Search for the cell housing the specified text and yield its [X, Y] center coordinate. 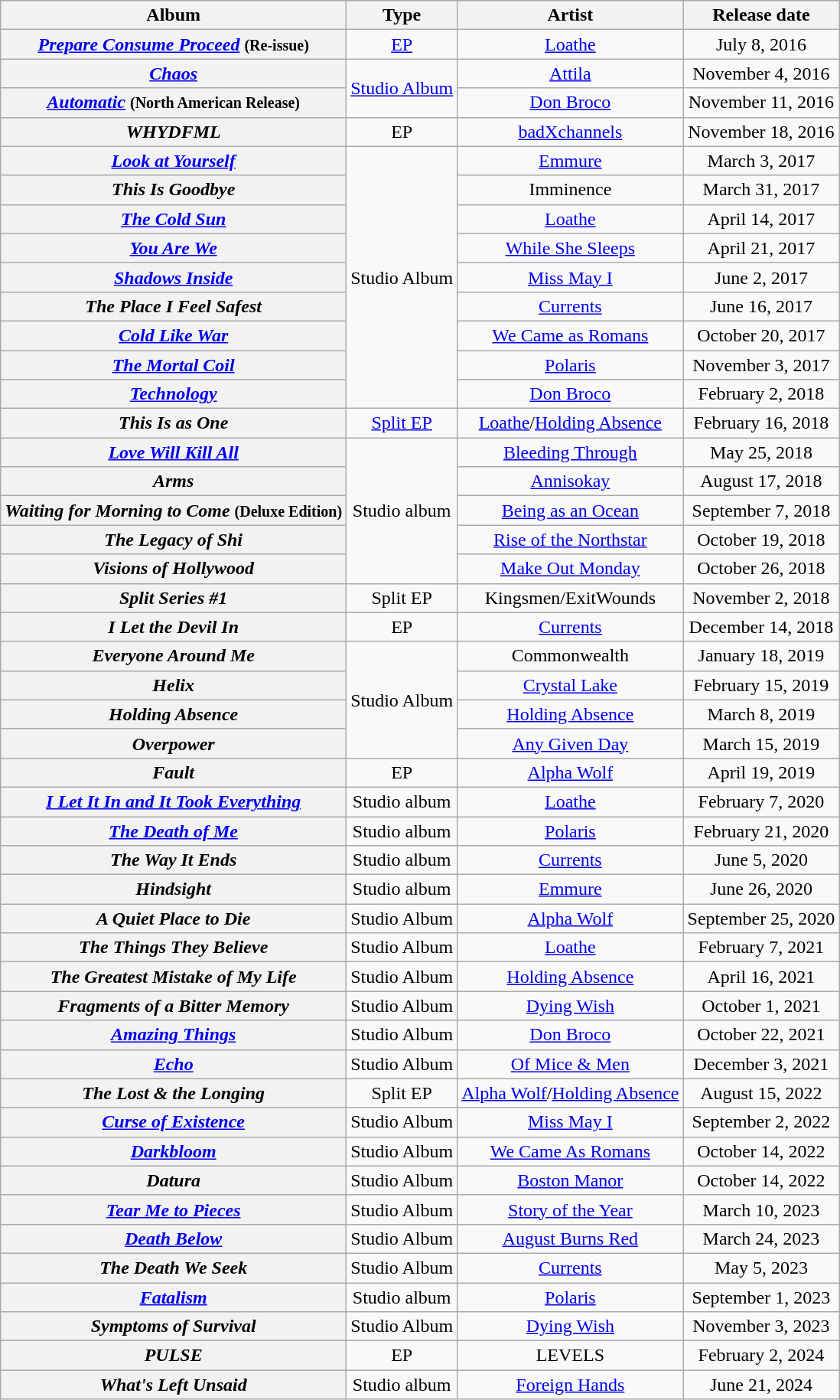
October 20, 2017 [761, 335]
October 22, 2021 [761, 1035]
June 2, 2017 [761, 277]
I Let It In and It Took Everything [174, 801]
October 1, 2021 [761, 1006]
Overpower [174, 743]
February 21, 2020 [761, 831]
Hindsight [174, 889]
Darkbloom [174, 1151]
Kingsmen/ExitWounds [571, 598]
February 2, 2018 [761, 394]
December 14, 2018 [761, 627]
The Death of Me [174, 831]
March 8, 2019 [761, 714]
Bleeding Through [571, 452]
Death Below [174, 1238]
Datura [174, 1180]
February 15, 2019 [761, 685]
Symptoms of Survival [174, 1327]
Any Given Day [571, 743]
I Let the Devil In [174, 627]
Artist [571, 15]
March 31, 2017 [761, 190]
WHYDFML [174, 132]
We Came as Romans [571, 335]
Make Out Monday [571, 569]
Annisokay [571, 481]
August 17, 2018 [761, 481]
Visions of Hollywood [174, 569]
A Quiet Place to Die [174, 919]
April 19, 2019 [761, 772]
The Mortal Coil [174, 365]
October 19, 2018 [761, 540]
Curse of Existence [174, 1122]
Attila [571, 73]
Crystal Lake [571, 685]
May 5, 2023 [761, 1268]
Fault [174, 772]
April 21, 2017 [761, 248]
The Greatest Mistake of My Life [174, 977]
Echo [174, 1064]
Love Will Kill All [174, 452]
LEVELS [571, 1356]
March 3, 2017 [761, 161]
February 2, 2024 [761, 1356]
February 16, 2018 [761, 423]
September 1, 2023 [761, 1297]
Loathe/Holding Absence [571, 423]
November 4, 2016 [761, 73]
Alpha Wolf/Holding Absence [571, 1093]
November 18, 2016 [761, 132]
Release date [761, 15]
The Things They Believe [174, 948]
Rise of the Northstar [571, 540]
Fatalism [174, 1297]
September 25, 2020 [761, 919]
The Cold Sun [174, 219]
February 7, 2020 [761, 801]
August 15, 2022 [761, 1093]
January 18, 2019 [761, 656]
What's Left Unsaid [174, 1385]
Album [174, 15]
Waiting for Morning to Come (Deluxe Edition) [174, 511]
This Is Goodbye [174, 190]
Cold Like War [174, 335]
PULSE [174, 1356]
Fragments of a Bitter Memory [174, 1006]
Imminence [571, 190]
While She Sleeps [571, 248]
Chaos [174, 73]
Automatic (North American Release) [174, 103]
Story of the Year [571, 1209]
Helix [174, 685]
October 26, 2018 [761, 569]
The Legacy of Shi [174, 540]
You Are We [174, 248]
Shadows Inside [174, 277]
June 5, 2020 [761, 860]
March 10, 2023 [761, 1209]
We Came As Romans [571, 1151]
Type [402, 15]
The Lost & the Longing [174, 1093]
February 7, 2021 [761, 948]
The Way It Ends [174, 860]
March 15, 2019 [761, 743]
November 2, 2018 [761, 598]
Split Series #1 [174, 598]
Commonwealth [571, 656]
Technology [174, 394]
Tear Me to Pieces [174, 1209]
Look at Yourself [174, 161]
The Death We Seek [174, 1268]
March 24, 2023 [761, 1238]
November 3, 2023 [761, 1327]
Amazing Things [174, 1035]
April 14, 2017 [761, 219]
September 2, 2022 [761, 1122]
September 7, 2018 [761, 511]
November 3, 2017 [761, 365]
The Place I Feel Safest [174, 306]
Boston Manor [571, 1180]
May 25, 2018 [761, 452]
December 3, 2021 [761, 1064]
Being as an Ocean [571, 511]
Prepare Consume Proceed (Re-issue) [174, 44]
April 16, 2021 [761, 977]
Everyone Around Me [174, 656]
August Burns Red [571, 1238]
Foreign Hands [571, 1385]
badXchannels [571, 132]
July 8, 2016 [761, 44]
This Is as One [174, 423]
June 26, 2020 [761, 889]
June 16, 2017 [761, 306]
Of Mice & Men [571, 1064]
November 11, 2016 [761, 103]
June 21, 2024 [761, 1385]
Arms [174, 481]
